From the cell containing the given text, extract its center point as [X, Y] coordinate. 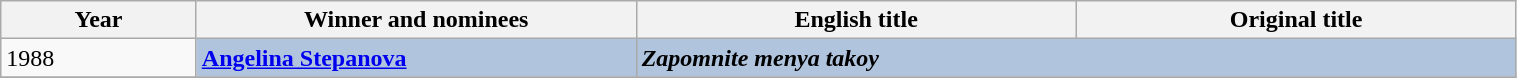
1988 [99, 58]
Angelina Stepanova [416, 58]
Zapomnite menya takoy [1076, 58]
English title [856, 20]
Year [99, 20]
Winner and nominees [416, 20]
Original title [1296, 20]
